Scan for the cell matching the given text and deliver its (X, Y) coordinate at center. 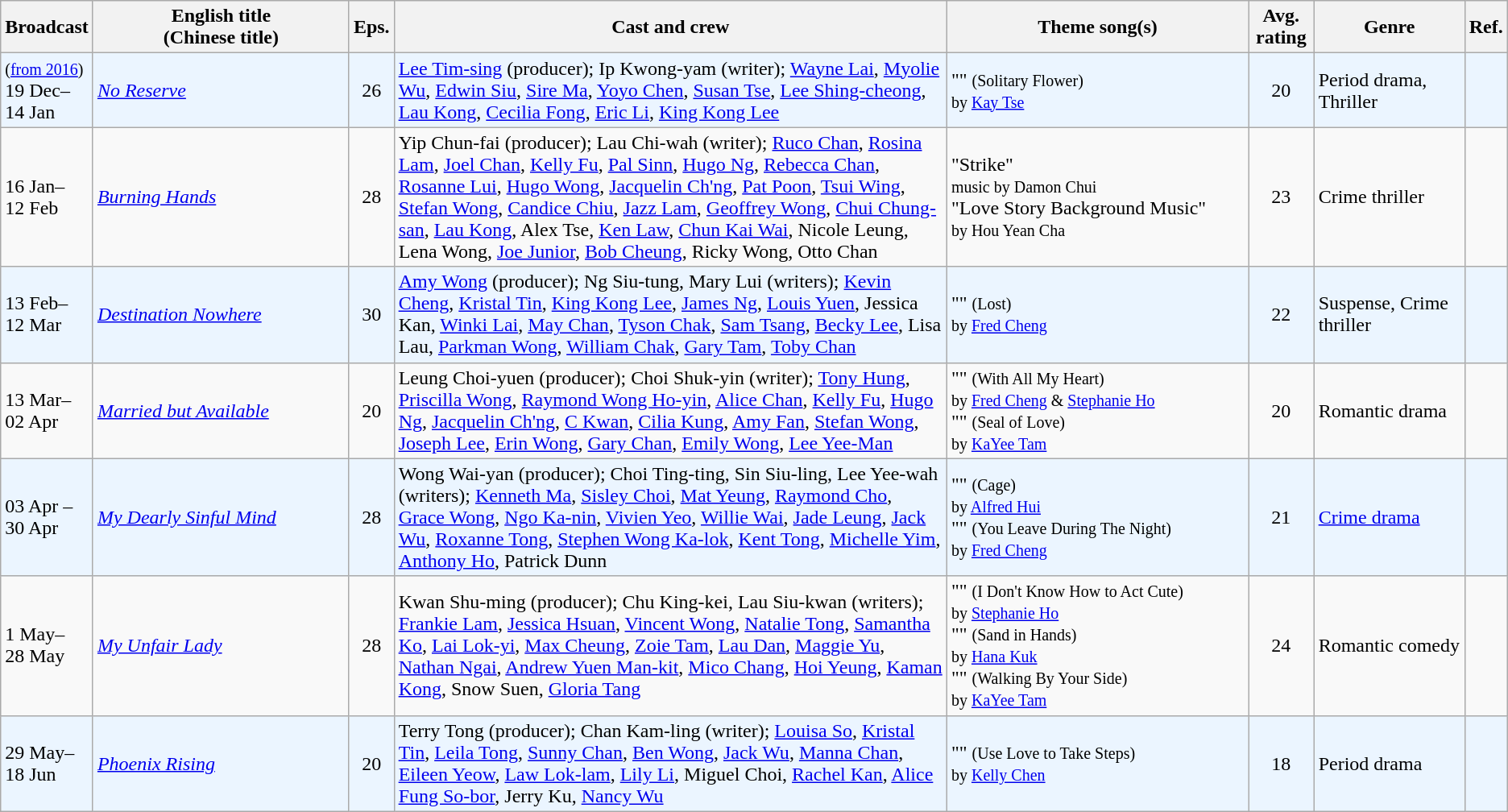
Romantic drama (1389, 411)
26 (371, 90)
03 Apr –30 Apr (47, 517)
Suspense, Crime thriller (1389, 314)
Period drama, Thriller (1389, 90)
Romantic comedy (1389, 646)
Period drama (1389, 764)
Crime drama (1389, 517)
"" (Lost)by Fred Cheng (1097, 314)
Avg. rating (1282, 27)
Genre (1389, 27)
Ref. (1485, 27)
"Strike"music by Damon Chui"Love Story Background Music"by Hou Yean Cha (1097, 197)
30 (371, 314)
Destination Nowhere (221, 314)
29 May–18 Jun (47, 764)
"" (Solitary Flower)by Kay Tse (1097, 90)
No Reserve (221, 90)
"" (Use Love to Take Steps)by Kelly Chen (1097, 764)
Crime thriller (1389, 197)
English title (Chinese title) (221, 27)
Broadcast (47, 27)
23 (1282, 197)
"" (I Don't Know How to Act Cute)by Stephanie Ho"" (Sand in Hands)by Hana Kuk"" (Walking By Your Side)by KaYee Tam (1097, 646)
My Dearly Sinful Mind (221, 517)
Cast and crew (670, 27)
13 Mar– 02 Apr (47, 411)
Married but Available (221, 411)
18 (1282, 764)
"" (Cage)by Alfred Hui"" (You Leave During The Night)by Fred Cheng (1097, 517)
Eps. (371, 27)
22 (1282, 314)
My Unfair Lady (221, 646)
13 Feb– 12 Mar (47, 314)
24 (1282, 646)
21 (1282, 517)
(from 2016)19 Dec–14 Jan (47, 90)
Burning Hands (221, 197)
16 Jan–12 Feb (47, 197)
Theme song(s) (1097, 27)
"" (With All My Heart)by Fred Cheng & Stephanie Ho"" (Seal of Love)by KaYee Tam (1097, 411)
Phoenix Rising (221, 764)
1 May– 28 May (47, 646)
